Determine the [x, y] coordinate at the center of the cell enclosing the given text.  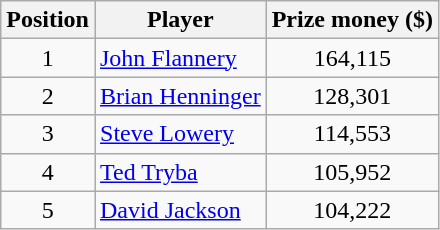
105,952 [352, 172]
David Jackson [180, 210]
104,222 [352, 210]
Position [48, 20]
114,553 [352, 134]
John Flannery [180, 58]
5 [48, 210]
Brian Henninger [180, 96]
164,115 [352, 58]
1 [48, 58]
128,301 [352, 96]
Prize money ($) [352, 20]
4 [48, 172]
3 [48, 134]
Player [180, 20]
Steve Lowery [180, 134]
Ted Tryba [180, 172]
2 [48, 96]
